Search for the cell housing the specified text and yield its (X, Y) center coordinate. 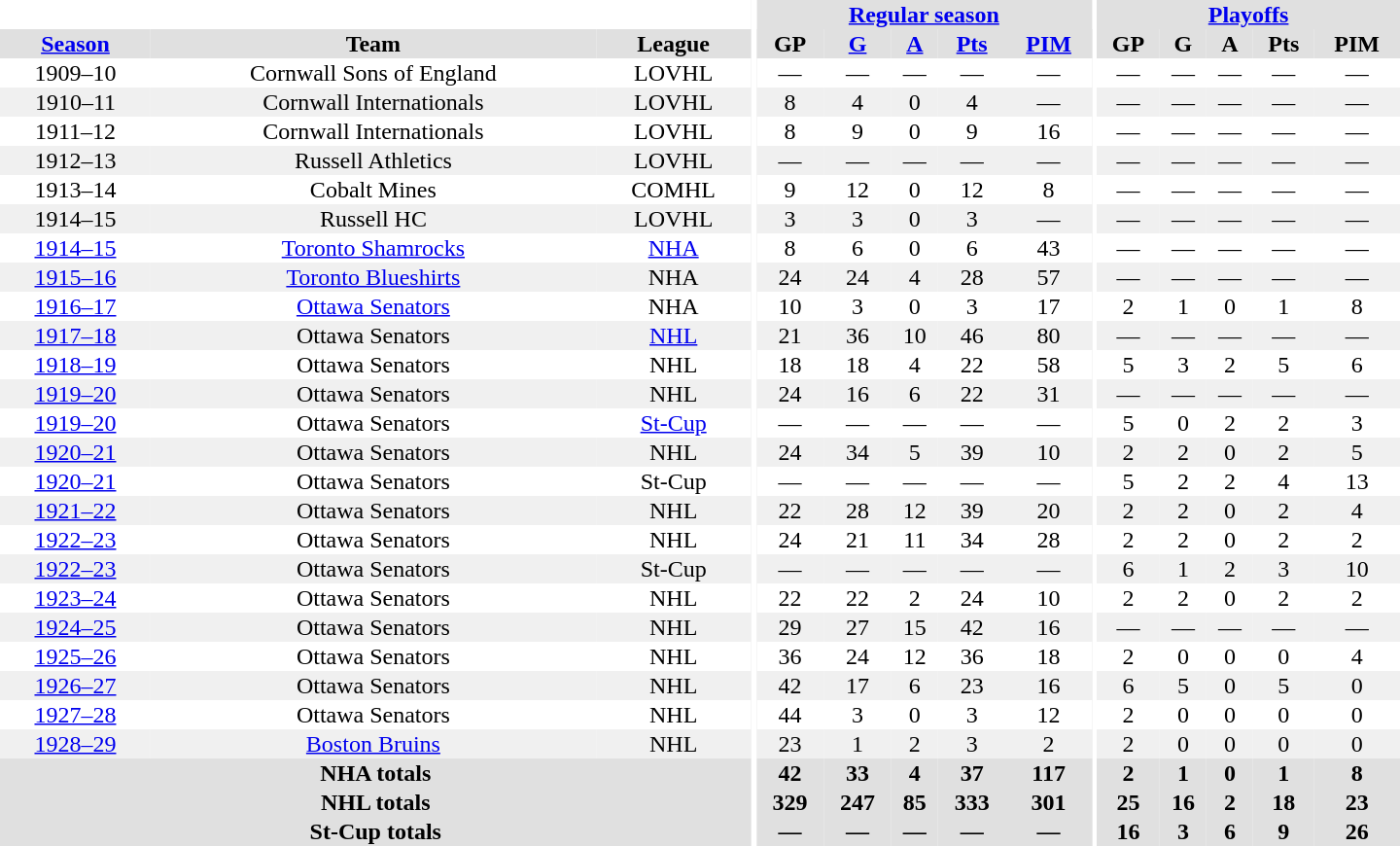
St-Cup totals (375, 831)
1924–25 (76, 627)
1928–29 (76, 744)
117 (1048, 773)
25 (1128, 802)
1927–28 (76, 715)
29 (789, 627)
Playoffs (1248, 15)
1921–22 (76, 511)
44 (789, 715)
NHL totals (375, 802)
1916–17 (76, 306)
1912–13 (76, 160)
31 (1048, 394)
58 (1048, 365)
20 (1048, 511)
1918–19 (76, 365)
247 (857, 802)
11 (915, 540)
Season (76, 44)
League (674, 44)
Regular season (924, 15)
1923–24 (76, 598)
27 (857, 627)
46 (972, 335)
13 (1357, 481)
85 (915, 802)
1915–16 (76, 277)
57 (1048, 277)
Boston Bruins (373, 744)
Cobalt Mines (373, 190)
1925–26 (76, 656)
33 (857, 773)
301 (1048, 802)
Russell HC (373, 219)
NHA totals (375, 773)
1910–11 (76, 102)
37 (972, 773)
1926–27 (76, 686)
COMHL (674, 190)
333 (972, 802)
1909–10 (76, 73)
1917–18 (76, 335)
80 (1048, 335)
26 (1357, 831)
Cornwall Sons of England (373, 73)
1911–12 (76, 131)
1913–14 (76, 190)
Toronto Blueshirts (373, 277)
Team (373, 44)
Russell Athletics (373, 160)
329 (789, 802)
43 (1048, 248)
Toronto Shamrocks (373, 248)
15 (915, 627)
